From the cell containing the given text, extract its center point as (X, Y) coordinate. 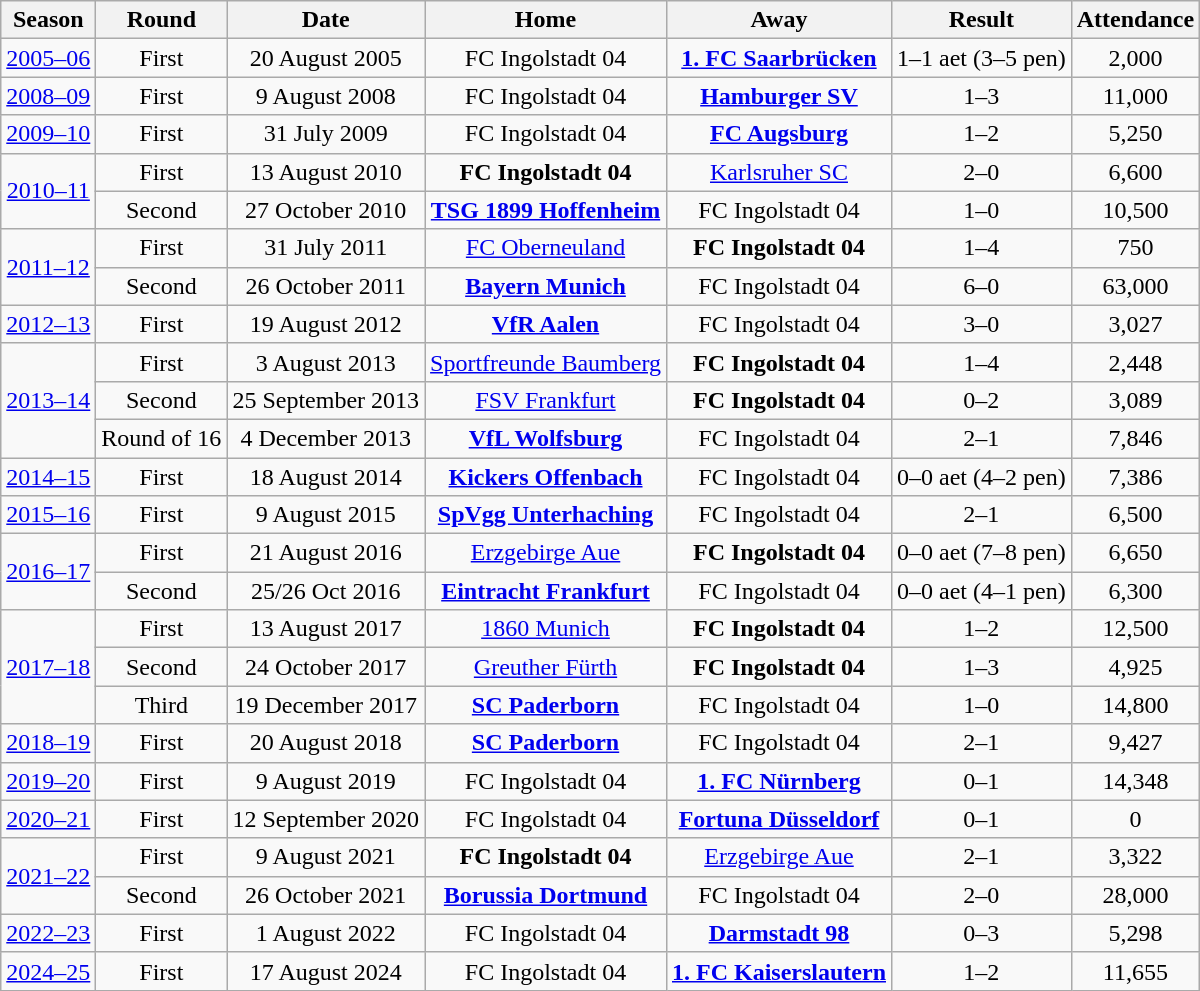
2009–10 (48, 134)
Sportfreunde Baumberg (546, 362)
4,925 (1135, 667)
Third (162, 705)
13 August 2017 (326, 629)
2015–16 (48, 515)
Eintracht Frankfurt (546, 591)
11,000 (1135, 96)
750 (1135, 248)
6,600 (1135, 172)
2010–11 (48, 191)
9,427 (1135, 743)
12 September 2020 (326, 819)
2,448 (1135, 362)
6,300 (1135, 591)
2018–19 (48, 743)
9 August 2008 (326, 96)
1 August 2022 (326, 933)
6,500 (1135, 515)
25/26 Oct 2016 (326, 591)
7,846 (1135, 438)
Fortuna Düsseldorf (778, 819)
Result (982, 20)
FC Oberneuland (546, 248)
Hamburger SV (778, 96)
FSV Frankfurt (546, 400)
2021–22 (48, 876)
19 December 2017 (326, 705)
0–0 aet (4–1 pen) (982, 591)
Karlsruher SC (778, 172)
28,000 (1135, 895)
Season (48, 20)
9 August 2019 (326, 781)
Greuther Fürth (546, 667)
18 August 2014 (326, 477)
26 October 2011 (326, 286)
Attendance (1135, 20)
26 October 2021 (326, 895)
Bayern Munich (546, 286)
31 July 2009 (326, 134)
0–0 aet (7–8 pen) (982, 553)
2019–20 (48, 781)
10,500 (1135, 210)
17 August 2024 (326, 971)
21 August 2016 (326, 553)
27 October 2010 (326, 210)
3,089 (1135, 400)
11,655 (1135, 971)
Away (778, 20)
9 August 2015 (326, 515)
6–0 (982, 286)
VfR Aalen (546, 324)
2014–15 (48, 477)
3,027 (1135, 324)
Darmstadt 98 (778, 933)
9 August 2021 (326, 857)
1–1 aet (3–5 pen) (982, 58)
2017–18 (48, 667)
24 October 2017 (326, 667)
Home (546, 20)
13 August 2010 (326, 172)
2013–14 (48, 400)
1860 Munich (546, 629)
1. FC Kaiserslautern (778, 971)
5,298 (1135, 933)
TSG 1899 Hoffenheim (546, 210)
3–0 (982, 324)
3,322 (1135, 857)
2024–25 (48, 971)
31 July 2011 (326, 248)
2022–23 (48, 933)
SpVgg Unterhaching (546, 515)
Date (326, 20)
4 December 2013 (326, 438)
19 August 2012 (326, 324)
VfL Wolfsburg (546, 438)
2016–17 (48, 572)
25 September 2013 (326, 400)
1. FC Nürnberg (778, 781)
Borussia Dortmund (546, 895)
0–3 (982, 933)
3 August 2013 (326, 362)
2005–06 (48, 58)
5,250 (1135, 134)
14,800 (1135, 705)
20 August 2018 (326, 743)
2,000 (1135, 58)
Round of 16 (162, 438)
Round (162, 20)
20 August 2005 (326, 58)
14,348 (1135, 781)
0–0 aet (4–2 pen) (982, 477)
7,386 (1135, 477)
0–2 (982, 400)
2008–09 (48, 96)
2020–21 (48, 819)
0 (1135, 819)
FC Augsburg (778, 134)
2011–12 (48, 267)
63,000 (1135, 286)
Kickers Offenbach (546, 477)
1. FC Saarbrücken (778, 58)
6,650 (1135, 553)
2012–13 (48, 324)
12,500 (1135, 629)
